Find where the given text appears and provide that cell's center as (x, y) coordinate. 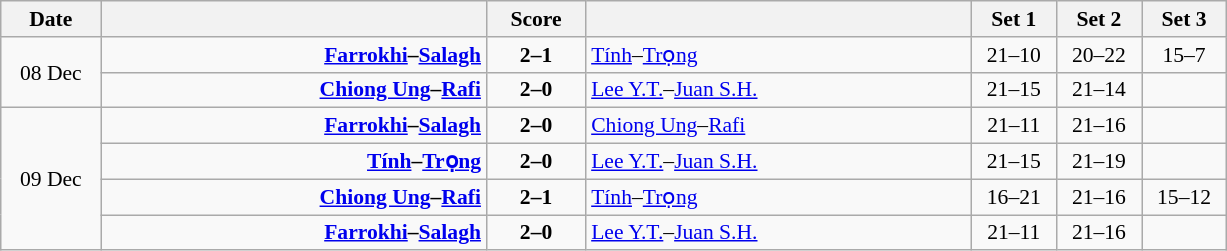
09 Dec (51, 179)
Set 3 (1184, 19)
15–7 (1184, 55)
21–14 (1098, 90)
20–22 (1098, 55)
21–19 (1098, 162)
Date (51, 19)
08 Dec (51, 72)
16–21 (1014, 197)
Set 2 (1098, 19)
Set 1 (1014, 19)
21–10 (1014, 55)
Score (536, 19)
15–12 (1184, 197)
